Capture the cell that displays the provided text and extract its (x, y) central coordinate. 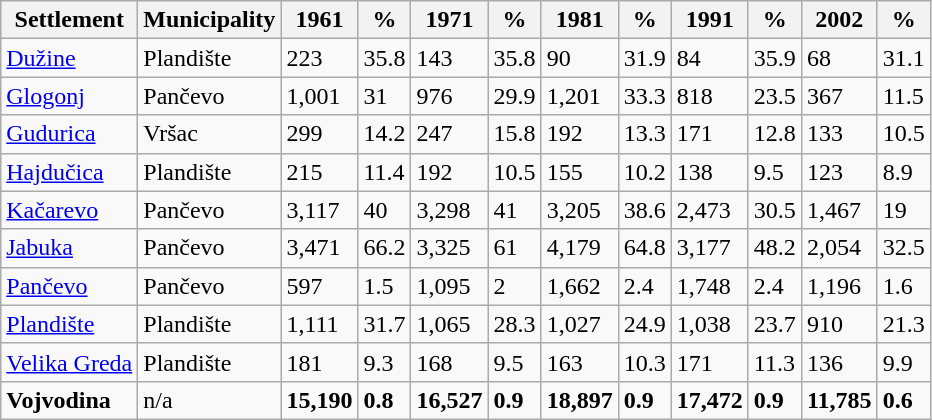
30.5 (774, 210)
1,027 (580, 324)
1961 (320, 20)
41 (514, 210)
3,471 (320, 248)
123 (839, 172)
15.8 (514, 134)
1981 (580, 20)
Municipality (210, 20)
163 (580, 362)
66.2 (384, 248)
1,038 (710, 324)
29.9 (514, 96)
Jabuka (70, 248)
11.5 (904, 96)
1,095 (450, 286)
1971 (450, 20)
910 (839, 324)
10.2 (644, 172)
33.3 (644, 96)
32.5 (904, 248)
31.7 (384, 324)
136 (839, 362)
19 (904, 210)
23.7 (774, 324)
Vojvodina (70, 400)
11,785 (839, 400)
247 (450, 134)
215 (320, 172)
n/a (210, 400)
40 (384, 210)
138 (710, 172)
1,467 (839, 210)
8.9 (904, 172)
133 (839, 134)
155 (580, 172)
21.3 (904, 324)
Glogonj (70, 96)
1.6 (904, 286)
1,065 (450, 324)
3,117 (320, 210)
17,472 (710, 400)
64.8 (644, 248)
Vršac (210, 134)
1,201 (580, 96)
2 (514, 286)
0.6 (904, 400)
1991 (710, 20)
2,054 (839, 248)
818 (710, 96)
3,325 (450, 248)
1,662 (580, 286)
16,527 (450, 400)
4,179 (580, 248)
48.2 (774, 248)
14.2 (384, 134)
9.9 (904, 362)
Hajdučica (70, 172)
367 (839, 96)
299 (320, 134)
9.3 (384, 362)
Velika Greda (70, 362)
Dužine (70, 58)
68 (839, 58)
223 (320, 58)
181 (320, 362)
31.1 (904, 58)
11.4 (384, 172)
28.3 (514, 324)
1.5 (384, 286)
1,196 (839, 286)
15,190 (320, 400)
1,111 (320, 324)
12.8 (774, 134)
35.9 (774, 58)
38.6 (644, 210)
24.9 (644, 324)
168 (450, 362)
18,897 (580, 400)
1,001 (320, 96)
0.8 (384, 400)
Settlement (70, 20)
10.3 (644, 362)
2,473 (710, 210)
976 (450, 96)
90 (580, 58)
13.3 (644, 134)
143 (450, 58)
3,205 (580, 210)
2002 (839, 20)
23.5 (774, 96)
84 (710, 58)
61 (514, 248)
31.9 (644, 58)
3,298 (450, 210)
3,177 (710, 248)
Gudurica (70, 134)
31 (384, 96)
Kačarevo (70, 210)
11.3 (774, 362)
597 (320, 286)
1,748 (710, 286)
